From the cell containing the given text, extract its center point as [x, y] coordinate. 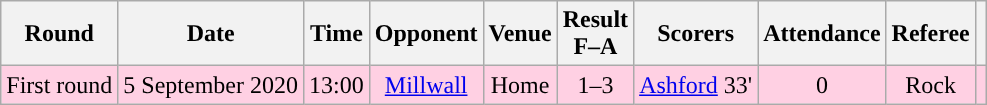
1–3 [595, 85]
Scorers [696, 34]
Time [337, 34]
Millwall [426, 85]
Date [211, 34]
0 [822, 85]
ResultF–A [595, 34]
Rock [930, 85]
Attendance [822, 34]
Home [520, 85]
5 September 2020 [211, 85]
Round [60, 34]
Opponent [426, 34]
First round [60, 85]
13:00 [337, 85]
Venue [520, 34]
Ashford 33' [696, 85]
Referee [930, 34]
